Identify which cell holds the provided text, then report its (X, Y) central coordinate. 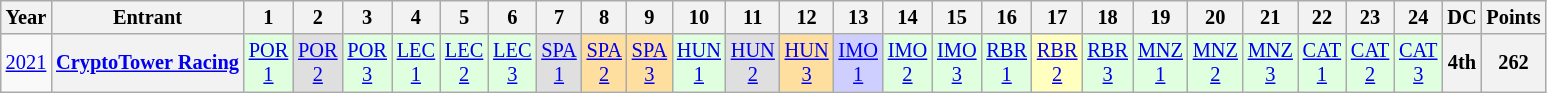
DC (1462, 17)
4 (416, 17)
17 (1057, 17)
SPA3 (650, 63)
RBR1 (1006, 63)
IMO3 (956, 63)
16 (1006, 17)
18 (1107, 17)
1 (268, 17)
5 (464, 17)
CAT2 (1370, 63)
POR3 (366, 63)
3 (366, 17)
SPA1 (558, 63)
8 (604, 17)
HUN1 (699, 63)
CAT3 (1418, 63)
Points (1513, 17)
7 (558, 17)
262 (1513, 63)
IMO2 (908, 63)
19 (1160, 17)
4th (1462, 63)
21 (1270, 17)
20 (1216, 17)
Entrant (148, 17)
LEC3 (512, 63)
RBR3 (1107, 63)
RBR2 (1057, 63)
22 (1322, 17)
24 (1418, 17)
2021 (26, 63)
POR1 (268, 63)
6 (512, 17)
23 (1370, 17)
10 (699, 17)
IMO1 (858, 63)
HUN3 (807, 63)
MNZ1 (1160, 63)
HUN2 (753, 63)
13 (858, 17)
LEC1 (416, 63)
Year (26, 17)
MNZ2 (1216, 63)
CAT1 (1322, 63)
14 (908, 17)
15 (956, 17)
CryptoTower Racing (148, 63)
MNZ3 (1270, 63)
SPA2 (604, 63)
LEC2 (464, 63)
9 (650, 17)
11 (753, 17)
POR2 (318, 63)
2 (318, 17)
12 (807, 17)
